Determine the (X, Y) coordinate at the center of the cell enclosing the given text.  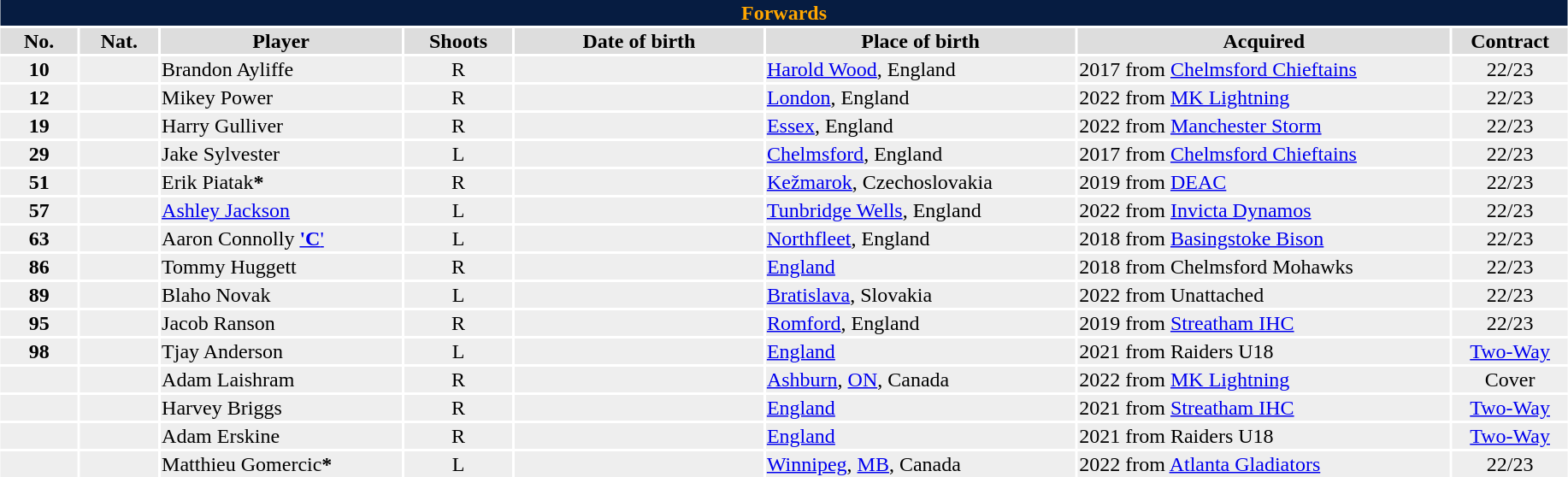
Bratislava, Slovakia (920, 295)
2018 from Basingstoke Bison (1264, 238)
Ashley Jackson (281, 210)
Forwards (783, 13)
Jacob Ranson (281, 323)
2022 from Unattached (1264, 295)
Erik Piatak* (281, 182)
Tommy Huggett (281, 267)
Nat. (120, 41)
2022 from Atlanta Gladiators (1264, 464)
Shoots (458, 41)
Romford, England (920, 323)
63 (39, 238)
2022 from Manchester Storm (1264, 126)
No. (39, 41)
Chelmsford, England (920, 154)
19 (39, 126)
Aaron Connolly 'C' (281, 238)
Cover (1510, 380)
89 (39, 295)
10 (39, 69)
Blaho Novak (281, 295)
95 (39, 323)
98 (39, 351)
2022 from Invicta Dynamos (1264, 210)
Adam Laishram (281, 380)
86 (39, 267)
Ashburn, ON, Canada (920, 380)
Acquired (1264, 41)
Harvey Briggs (281, 408)
12 (39, 97)
Brandon Ayliffe (281, 69)
Tunbridge Wells, England (920, 210)
Kežmarok, Czechoslovakia (920, 182)
29 (39, 154)
2019 from Streatham IHC (1264, 323)
Jake Sylvester (281, 154)
Harold Wood, England (920, 69)
2018 from Chelmsford Mohawks (1264, 267)
57 (39, 210)
Date of birth (639, 41)
Adam Erskine (281, 436)
Matthieu Gomercic* (281, 464)
Harry Gulliver (281, 126)
2021 from Streatham IHC (1264, 408)
2019 from DEAC (1264, 182)
Winnipeg, MB, Canada (920, 464)
Place of birth (920, 41)
Player (281, 41)
51 (39, 182)
Contract (1510, 41)
Northfleet, England (920, 238)
London, England (920, 97)
Tjay Anderson (281, 351)
Essex, England (920, 126)
Mikey Power (281, 97)
